Search for the cell housing the specified text and yield its [x, y] center coordinate. 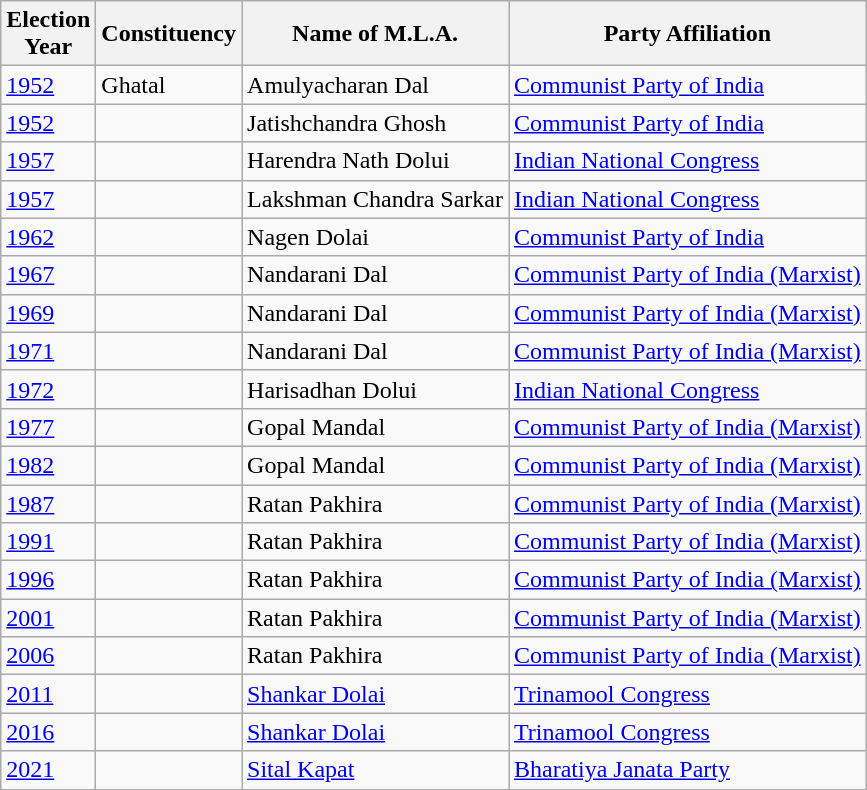
Constituency [169, 34]
1971 [48, 351]
1991 [48, 542]
2006 [48, 656]
Harendra Nath Dolui [376, 161]
2001 [48, 618]
Lakshman Chandra Sarkar [376, 199]
Party Affiliation [688, 34]
Name of M.L.A. [376, 34]
1967 [48, 275]
Ghatal [169, 85]
Sital Kapat [376, 770]
1972 [48, 389]
2011 [48, 694]
2021 [48, 770]
1969 [48, 313]
Jatishchandra Ghosh [376, 123]
1987 [48, 503]
Harisadhan Dolui [376, 389]
Nagen Dolai [376, 237]
ElectionYear [48, 34]
1977 [48, 427]
2016 [48, 732]
1982 [48, 465]
1996 [48, 580]
Bharatiya Janata Party [688, 770]
Amulyacharan Dal [376, 85]
1962 [48, 237]
